Extract the [x, y] coordinate from the center of the cell holding the provided text.  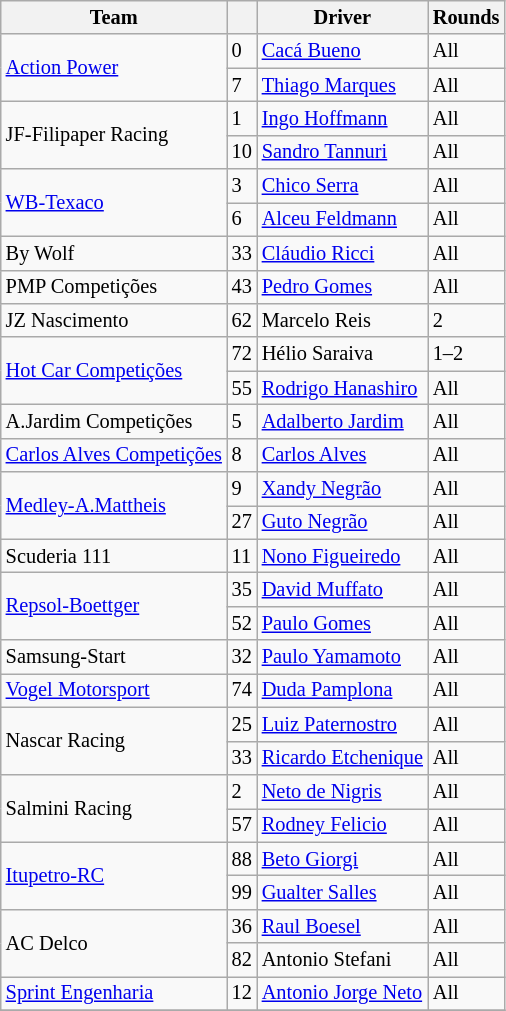
57 [242, 825]
PMP Competições [114, 287]
Driver [342, 17]
1–2 [466, 354]
9 [242, 489]
36 [242, 926]
88 [242, 859]
3 [242, 186]
AC Delco [114, 942]
Duda Pamplona [342, 690]
5 [242, 421]
11 [242, 556]
A.Jardim Competições [114, 421]
JF-Filipaper Racing [114, 134]
Hot Car Competições [114, 370]
Carlos Alves Competições [114, 455]
Sprint Engenharia [114, 993]
Vogel Motorsport [114, 690]
Beto Giorgi [342, 859]
Chico Serra [342, 186]
52 [242, 623]
Marcelo Reis [342, 320]
74 [242, 690]
WB-Texaco [114, 202]
Repsol-Boettger [114, 606]
Salmini Racing [114, 808]
David Muffato [342, 589]
10 [242, 152]
Luiz Paternostro [342, 724]
Medley-A.Mattheis [114, 506]
Pedro Gomes [342, 287]
Rodrigo Hanashiro [342, 388]
Thiago Marques [342, 85]
Hélio Saraiva [342, 354]
12 [242, 993]
72 [242, 354]
Rounds [466, 17]
Nono Figueiredo [342, 556]
62 [242, 320]
99 [242, 892]
32 [242, 657]
55 [242, 388]
Xandy Negrão [342, 489]
Alceu Feldmann [342, 219]
Gualter Salles [342, 892]
7 [242, 85]
Paulo Yamamoto [342, 657]
Ricardo Etchenique [342, 758]
Antonio Stefani [342, 960]
Itupetro-RC [114, 876]
By Wolf [114, 253]
0 [242, 51]
6 [242, 219]
Action Power [114, 68]
Guto Negrão [342, 522]
JZ Nascimento [114, 320]
8 [242, 455]
27 [242, 522]
Ingo Hoffmann [342, 118]
82 [242, 960]
Paulo Gomes [342, 623]
Sandro Tannuri [342, 152]
1 [242, 118]
43 [242, 287]
Cláudio Ricci [342, 253]
Team [114, 17]
Rodney Felicio [342, 825]
Samsung-Start [114, 657]
Nascar Racing [114, 740]
Scuderia 111 [114, 556]
Cacá Bueno [342, 51]
35 [242, 589]
Carlos Alves [342, 455]
Antonio Jorge Neto [342, 993]
Neto de Nigris [342, 791]
Raul Boesel [342, 926]
Adalberto Jardim [342, 421]
25 [242, 724]
